Locate the cell with the specified text and output its [X, Y] center coordinate. 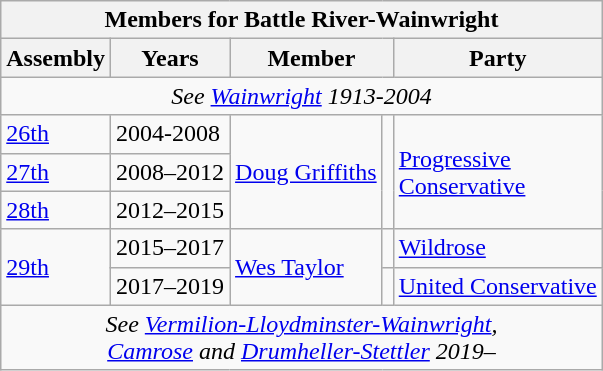
28th [56, 210]
Doug Griffiths [306, 172]
2004-2008 [170, 134]
See Vermilion-Lloydminster-Wainwright, Camrose and Drumheller-Stettler 2019– [302, 338]
26th [56, 134]
Years [170, 58]
2017–2019 [170, 286]
Party [498, 58]
Members for Battle River-Wainwright [302, 20]
2015–2017 [170, 248]
United Conservative [498, 286]
Assembly [56, 58]
Wildrose [498, 248]
See Wainwright 1913-2004 [302, 96]
2012–2015 [170, 210]
Member [312, 58]
ProgressiveConservative [498, 172]
27th [56, 172]
Wes Taylor [306, 267]
29th [56, 267]
2008–2012 [170, 172]
